Detect which cell encompasses the target text, then output its (X, Y) center coordinate. 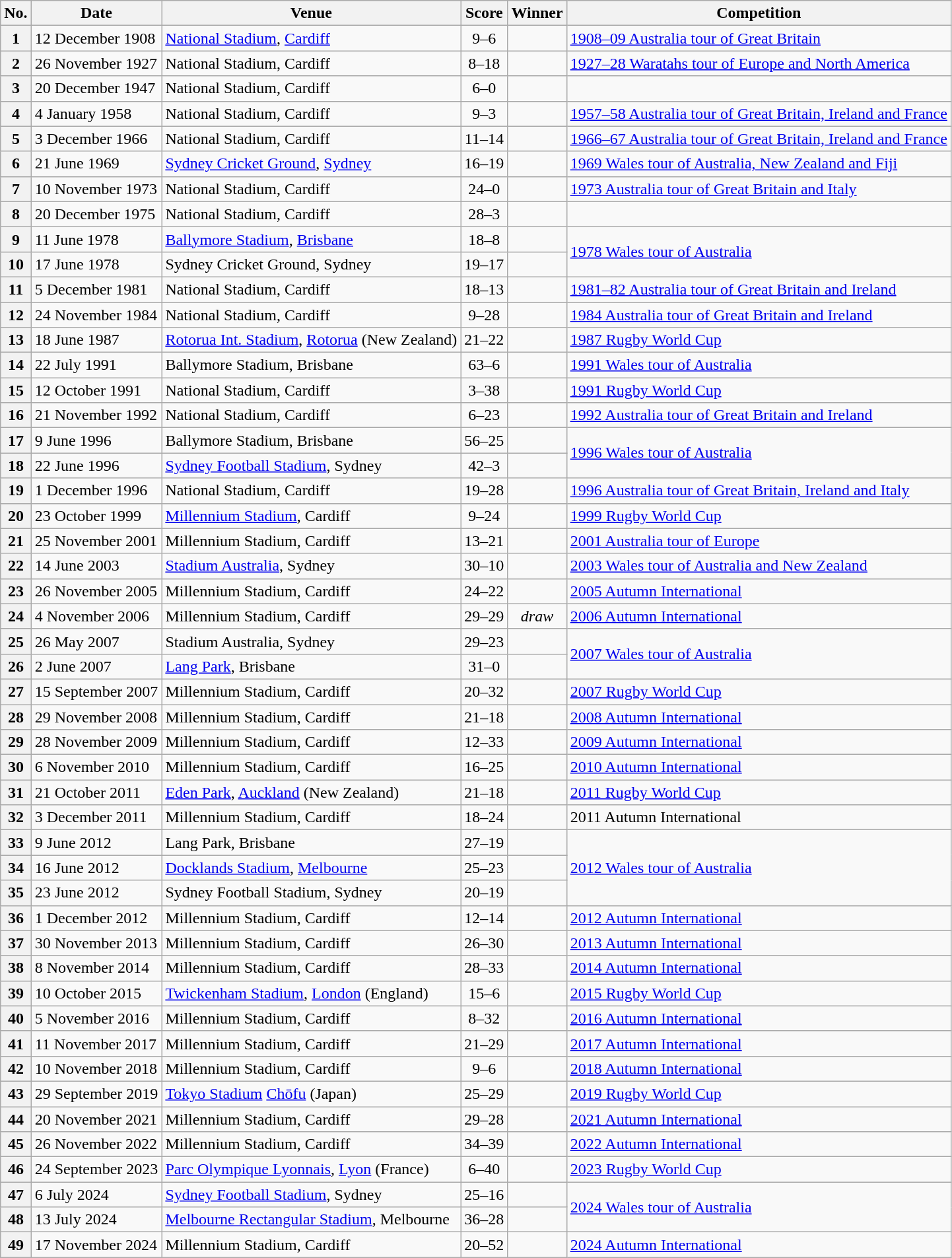
23 June 2012 (96, 893)
1 (16, 38)
11 (16, 289)
2022 Autumn International (759, 1144)
28 (16, 716)
Melbourne Rectangular Stadium, Melbourne (312, 1220)
21 June 1969 (96, 164)
2011 Autumn International (759, 818)
1991 Rugby World Cup (759, 390)
17 November 2024 (96, 1245)
26 November 2022 (96, 1144)
39 (16, 993)
9 June 1996 (96, 440)
36 (16, 918)
10 November 1973 (96, 189)
28 November 2009 (96, 742)
36–28 (485, 1220)
1978 Wales tour of Australia (759, 252)
9 (16, 239)
1996 Wales tour of Australia (759, 453)
2016 Autumn International (759, 1018)
32 (16, 818)
29–23 (485, 641)
17 (16, 440)
24–0 (485, 189)
2007 Wales tour of Australia (759, 654)
Parc Olympique Lyonnais, Lyon (France) (312, 1170)
19–17 (485, 264)
22 (16, 566)
23 October 1999 (96, 516)
31–0 (485, 666)
2011 Rugby World Cup (759, 792)
2 June 2007 (96, 666)
27–19 (485, 843)
11–14 (485, 139)
2018 Autumn International (759, 1068)
2003 Wales tour of Australia and New Zealand (759, 566)
5 December 1981 (96, 289)
24 September 2023 (96, 1170)
1973 Australia tour of Great Britain and Italy (759, 189)
3 December 2011 (96, 818)
1984 Australia tour of Great Britain and Ireland (759, 315)
34 (16, 868)
Tokyo Stadium Chōfu (Japan) (312, 1094)
35 (16, 893)
5 November 2016 (96, 1018)
2015 Rugby World Cup (759, 993)
11 June 1978 (96, 239)
1996 Australia tour of Great Britain, Ireland and Italy (759, 491)
20–19 (485, 893)
9–3 (485, 114)
8 November 2014 (96, 968)
17 June 1978 (96, 264)
2024 Wales tour of Australia (759, 1207)
26–30 (485, 943)
6 July 2024 (96, 1195)
9 June 2012 (96, 843)
2013 Autumn International (759, 943)
1 December 1996 (96, 491)
16–19 (485, 164)
42 (16, 1068)
4 (16, 114)
1969 Wales tour of Australia, New Zealand and Fiji (759, 164)
18–8 (485, 239)
Eden Park, Auckland (New Zealand) (312, 792)
4 November 2006 (96, 616)
29 November 2008 (96, 716)
8 (16, 214)
8–32 (485, 1018)
7 (16, 189)
22 June 1996 (96, 466)
10 October 2015 (96, 993)
43 (16, 1094)
Competition (759, 13)
10 (16, 264)
2007 Rugby World Cup (759, 691)
21–29 (485, 1043)
25–29 (485, 1094)
3 December 1966 (96, 139)
1981–82 Australia tour of Great Britain and Ireland (759, 289)
25 November 2001 (96, 541)
2009 Autumn International (759, 742)
Winner (537, 13)
6–0 (485, 88)
11 November 2017 (96, 1043)
19 (16, 491)
20 December 1947 (96, 88)
Score (485, 13)
3 (16, 88)
20 December 1975 (96, 214)
Docklands Stadium, Melbourne (312, 868)
8–18 (485, 63)
1992 Australia tour of Great Britain and Ireland (759, 415)
21–22 (485, 340)
21 November 1992 (96, 415)
26 November 2005 (96, 591)
34–39 (485, 1144)
20 November 2021 (96, 1119)
6–23 (485, 415)
15 September 2007 (96, 691)
21 October 2011 (96, 792)
33 (16, 843)
2 (16, 63)
49 (16, 1245)
1966–67 Australia tour of Great Britain, Ireland and France (759, 139)
21 (16, 541)
38 (16, 968)
12 (16, 315)
44 (16, 1119)
2019 Rugby World Cup (759, 1094)
40 (16, 1018)
20–52 (485, 1245)
2017 Autumn International (759, 1043)
9–24 (485, 516)
18–24 (485, 818)
18–13 (485, 289)
26 (16, 666)
37 (16, 943)
2008 Autumn International (759, 716)
6–40 (485, 1170)
56–25 (485, 440)
25 (16, 641)
2023 Rugby World Cup (759, 1170)
9–28 (485, 315)
20–32 (485, 691)
20 (16, 516)
26 May 2007 (96, 641)
2012 Autumn International (759, 918)
24 November 1984 (96, 315)
24–22 (485, 591)
47 (16, 1195)
2001 Australia tour of Europe (759, 541)
2005 Autumn International (759, 591)
16 June 2012 (96, 868)
1999 Rugby World Cup (759, 516)
2006 Autumn International (759, 616)
18 June 1987 (96, 340)
Date (96, 13)
5 (16, 139)
1927–28 Waratahs tour of Europe and North America (759, 63)
26 November 1927 (96, 63)
24 (16, 616)
12–33 (485, 742)
29–28 (485, 1119)
25–23 (485, 868)
1 December 2012 (96, 918)
29 (16, 742)
10 November 2018 (96, 1068)
31 (16, 792)
30 (16, 767)
15 (16, 390)
12 October 1991 (96, 390)
30–10 (485, 566)
48 (16, 1220)
18 (16, 466)
2010 Autumn International (759, 767)
13 July 2024 (96, 1220)
22 July 1991 (96, 365)
16 (16, 415)
1991 Wales tour of Australia (759, 365)
14 (16, 365)
No. (16, 13)
12–14 (485, 918)
27 (16, 691)
6 (16, 164)
2014 Autumn International (759, 968)
28–3 (485, 214)
2021 Autumn International (759, 1119)
23 (16, 591)
draw (537, 616)
12 December 1908 (96, 38)
19–28 (485, 491)
2024 Autumn International (759, 1245)
29 September 2019 (96, 1094)
45 (16, 1144)
16–25 (485, 767)
28–33 (485, 968)
13–21 (485, 541)
42–3 (485, 466)
63–6 (485, 365)
29–29 (485, 616)
13 (16, 340)
46 (16, 1170)
Twickenham Stadium, London (England) (312, 993)
14 June 2003 (96, 566)
41 (16, 1043)
3–38 (485, 390)
4 January 1958 (96, 114)
1957–58 Australia tour of Great Britain, Ireland and France (759, 114)
Venue (312, 13)
15–6 (485, 993)
1908–09 Australia tour of Great Britain (759, 38)
2012 Wales tour of Australia (759, 868)
25–16 (485, 1195)
30 November 2013 (96, 943)
6 November 2010 (96, 767)
Rotorua Int. Stadium, Rotorua (New Zealand) (312, 340)
1987 Rugby World Cup (759, 340)
